Return the (x, y) coordinate for the center point of the cell that contains the specified text.  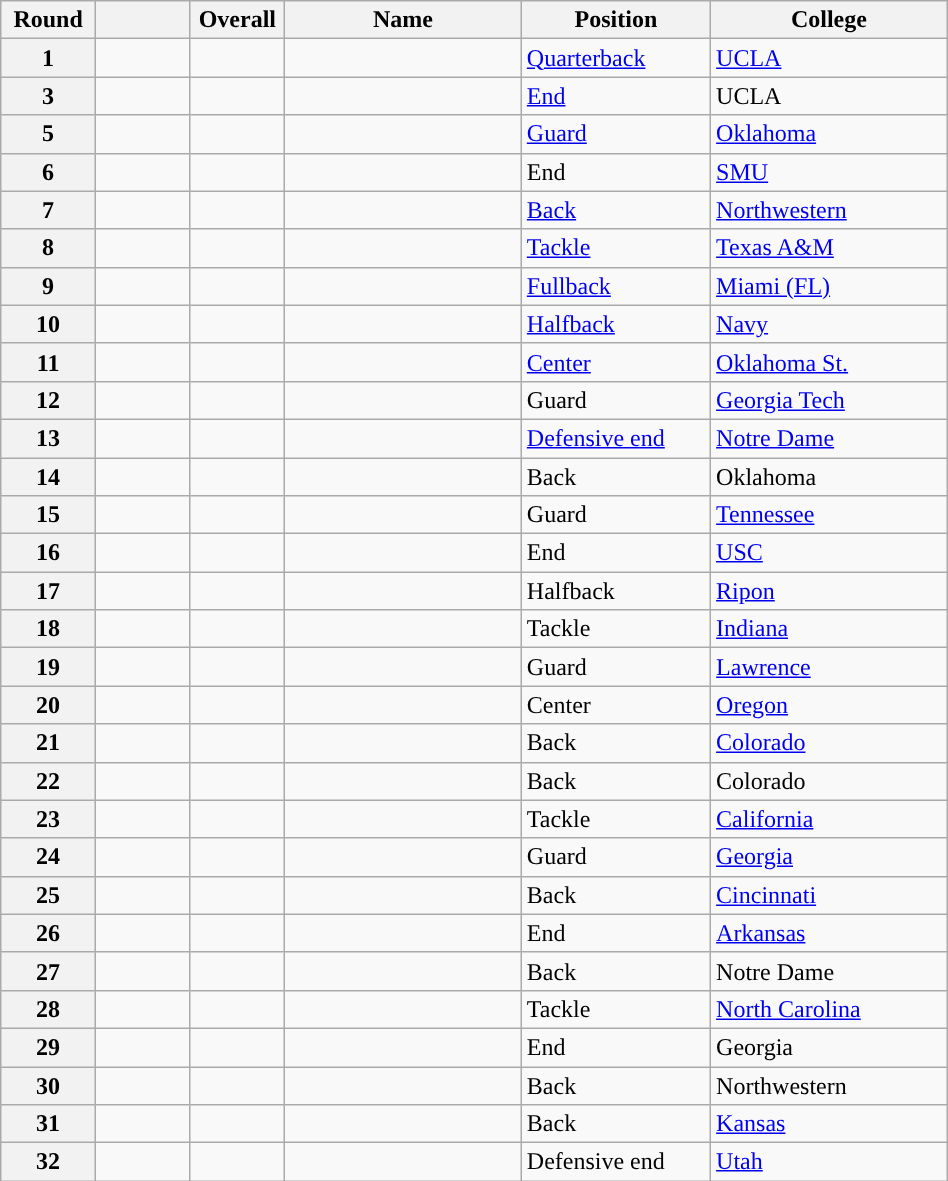
Overall (238, 20)
1 (48, 58)
Lawrence (830, 667)
California (830, 819)
11 (48, 362)
14 (48, 477)
7 (48, 210)
Quarterback (616, 58)
Miami (FL) (830, 286)
20 (48, 705)
Cincinnati (830, 895)
28 (48, 1009)
Kansas (830, 1124)
21 (48, 743)
Ripon (830, 591)
Navy (830, 324)
USC (830, 553)
15 (48, 515)
Round (48, 20)
24 (48, 857)
22 (48, 781)
Name (404, 20)
Position (616, 20)
6 (48, 172)
8 (48, 248)
Arkansas (830, 933)
Indiana (830, 629)
Georgia Tech (830, 400)
23 (48, 819)
31 (48, 1124)
Tennessee (830, 515)
25 (48, 895)
10 (48, 324)
16 (48, 553)
9 (48, 286)
17 (48, 591)
12 (48, 400)
3 (48, 96)
Fullback (616, 286)
27 (48, 971)
5 (48, 134)
Texas A&M (830, 248)
Oklahoma St. (830, 362)
19 (48, 667)
13 (48, 438)
Oregon (830, 705)
North Carolina (830, 1009)
18 (48, 629)
32 (48, 1162)
26 (48, 933)
Utah (830, 1162)
29 (48, 1047)
College (830, 20)
SMU (830, 172)
30 (48, 1085)
